Output the [X, Y] coordinate of the center of the cell containing the given text.  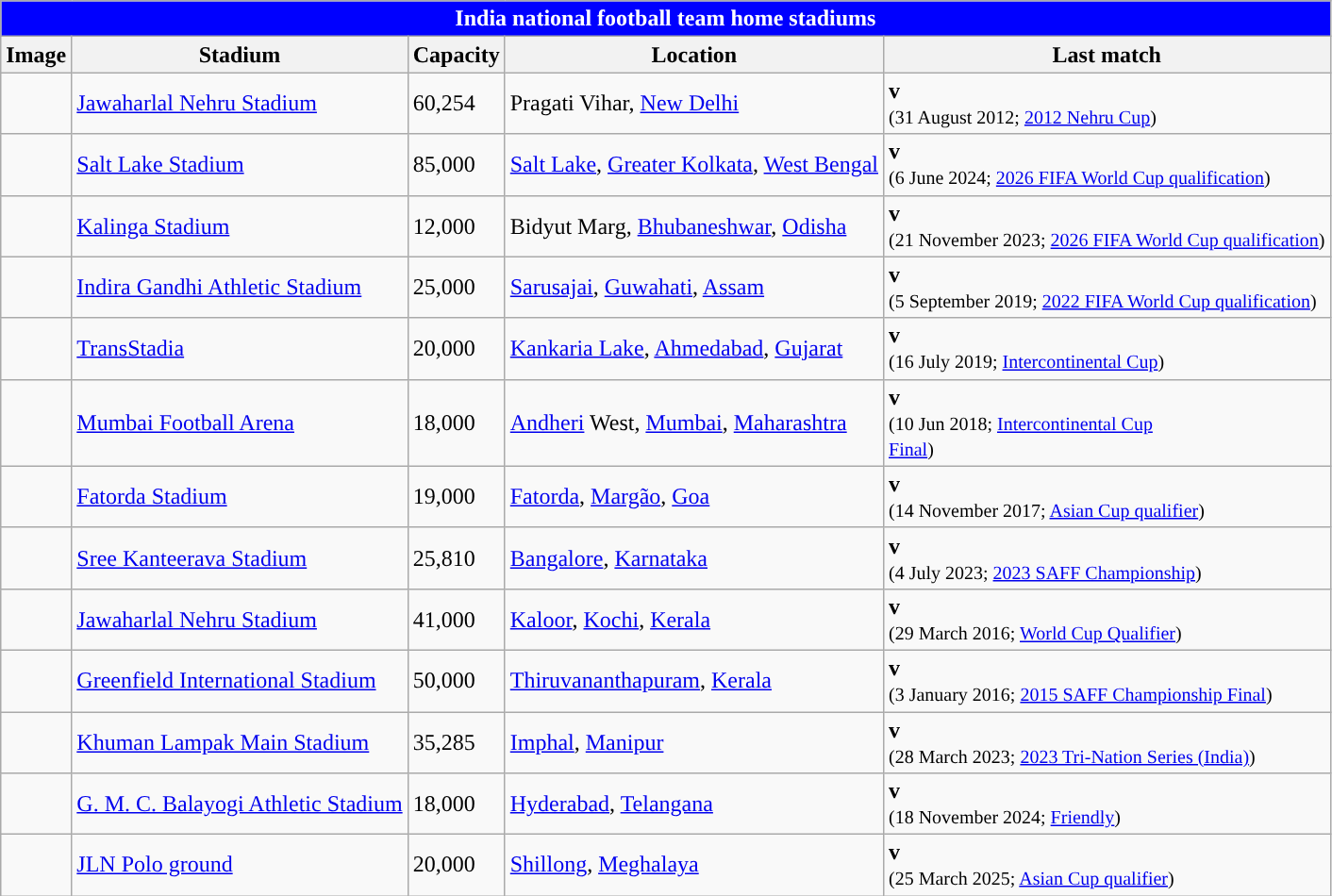
Fatorda, Margão, Goa [694, 496]
19,000 [457, 496]
Thiruvananthapuram, Kerala [694, 681]
Greenfield International Stadium [240, 681]
85,000 [457, 164]
v (21 November 2023; 2026 FIFA World Cup qualification) [1107, 226]
Mumbai Football Arena [240, 423]
JLN Polo ground [240, 866]
Fatorda Stadium [240, 496]
Sarusajai, Guwahati, Assam [694, 287]
Indira Gandhi Athletic Stadium [240, 287]
Image [36, 55]
Andheri West, Mumbai, Maharashtra [694, 423]
Imphal, Manipur [694, 741]
Salt Lake Stadium [240, 164]
v (25 March 2025; Asian Cup qualifier) [1107, 866]
Kankaria Lake, Ahmedabad, Gujarat [694, 349]
G. M. C. Balayogi Athletic Stadium [240, 804]
Shillong, Meghalaya [694, 866]
v (10 Jun 2018; Intercontinental Cup Final) [1107, 423]
Last match [1107, 55]
v (28 March 2023; 2023 Tri-Nation Series (India)) [1107, 741]
Bangalore, Karnataka [694, 558]
Hyderabad, Telangana [694, 804]
Sree Kanteerava Stadium [240, 558]
Capacity [457, 55]
v (29 March 2016; World Cup Qualifier) [1107, 619]
v (18 November 2024; Friendly) [1107, 804]
Pragati Vihar, New Delhi [694, 104]
35,285 [457, 741]
12,000 [457, 226]
India national football team home stadiums [666, 19]
v (31 August 2012; 2012 Nehru Cup) [1107, 104]
TransStadia [240, 349]
v (16 July 2019; Intercontinental Cup) [1107, 349]
v (5 September 2019; 2022 FIFA World Cup qualification) [1107, 287]
Kalinga Stadium [240, 226]
v (14 November 2017; Asian Cup qualifier) [1107, 496]
v (6 June 2024; 2026 FIFA World Cup qualification) [1107, 164]
60,254 [457, 104]
v (4 July 2023; 2023 SAFF Championship) [1107, 558]
Kaloor, Kochi, Kerala [694, 619]
25,000 [457, 287]
Salt Lake, Greater Kolkata, West Bengal [694, 164]
41,000 [457, 619]
Bidyut Marg, Bhubaneshwar, Odisha [694, 226]
Stadium [240, 55]
v (3 January 2016; 2015 SAFF Championship Final) [1107, 681]
Khuman Lampak Main Stadium [240, 741]
Location [694, 55]
25,810 [457, 558]
50,000 [457, 681]
